Identify which cell holds the provided text, then report its [x, y] central coordinate. 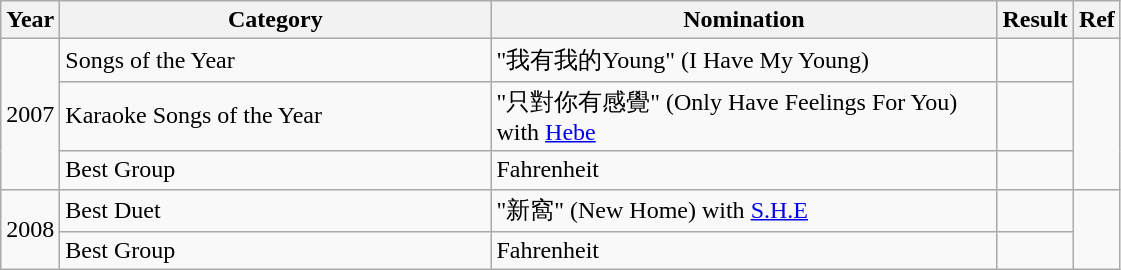
2008 [30, 230]
Songs of the Year [276, 60]
Result [1035, 20]
"只對你有感覺" (Only Have Feelings For You) with Hebe [744, 116]
"新窩" (New Home) with S.H.E [744, 210]
Year [30, 20]
2007 [30, 114]
Category [276, 20]
Nomination [744, 20]
Karaoke Songs of the Year [276, 116]
Ref [1096, 20]
"我有我的Young" (I Have My Young) [744, 60]
Best Duet [276, 210]
